Search for the cell housing the specified text and yield its [x, y] center coordinate. 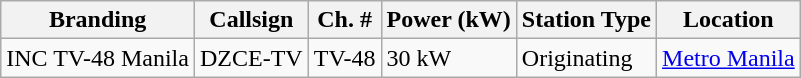
Branding [98, 20]
Station Type [586, 20]
30 kW [448, 58]
Power (kW) [448, 20]
Ch. # [344, 20]
Location [729, 20]
DZCE-TV [251, 58]
INC TV-48 Manila [98, 58]
Metro Manila [729, 58]
TV-48 [344, 58]
Callsign [251, 20]
Originating [586, 58]
